Determine the [x, y] coordinate at the center of the cell enclosing the given text.  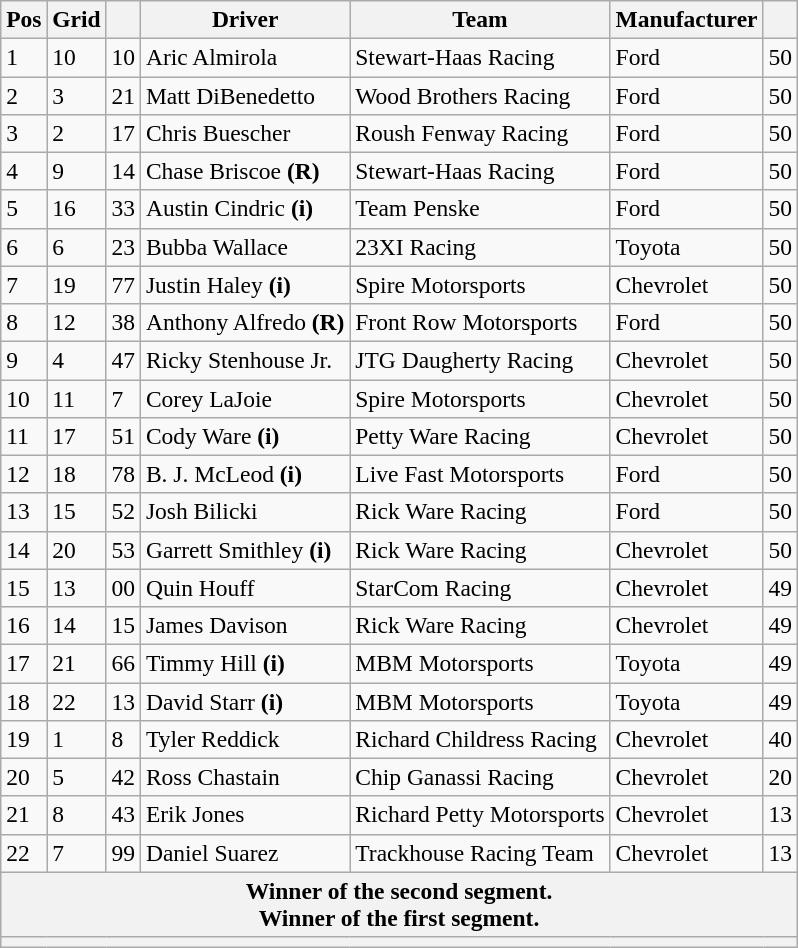
Josh Bilicki [244, 512]
Chris Buescher [244, 133]
78 [123, 474]
77 [123, 285]
66 [123, 663]
Front Row Motorsports [480, 322]
42 [123, 777]
Petty Ware Racing [480, 436]
Cody Ware (i) [244, 436]
40 [780, 739]
Austin Cindric (i) [244, 209]
Aric Almirola [244, 57]
Justin Haley (i) [244, 285]
Richard Childress Racing [480, 739]
Chip Ganassi Racing [480, 777]
Live Fast Motorsports [480, 474]
Pos [24, 19]
Team Penske [480, 209]
Chase Briscoe (R) [244, 171]
StarCom Racing [480, 588]
Quin Houff [244, 588]
James Davison [244, 625]
Ricky Stenhouse Jr. [244, 360]
Bubba Wallace [244, 247]
Manufacturer [686, 19]
23 [123, 247]
Team [480, 19]
Erik Jones [244, 815]
B. J. McLeod (i) [244, 474]
52 [123, 512]
Wood Brothers Racing [480, 95]
Trackhouse Racing Team [480, 853]
Anthony Alfredo (R) [244, 322]
Matt DiBenedetto [244, 95]
47 [123, 360]
Richard Petty Motorsports [480, 815]
23XI Racing [480, 247]
Grid [76, 19]
38 [123, 322]
Corey LaJoie [244, 398]
Garrett Smithley (i) [244, 550]
33 [123, 209]
David Starr (i) [244, 701]
JTG Daugherty Racing [480, 360]
53 [123, 550]
Tyler Reddick [244, 739]
Ross Chastain [244, 777]
Driver [244, 19]
Timmy Hill (i) [244, 663]
51 [123, 436]
00 [123, 588]
43 [123, 815]
Roush Fenway Racing [480, 133]
Daniel Suarez [244, 853]
Winner of the second segment. Winner of the first segment. [400, 904]
99 [123, 853]
